Locate the cell with the specified text and output its [x, y] center coordinate. 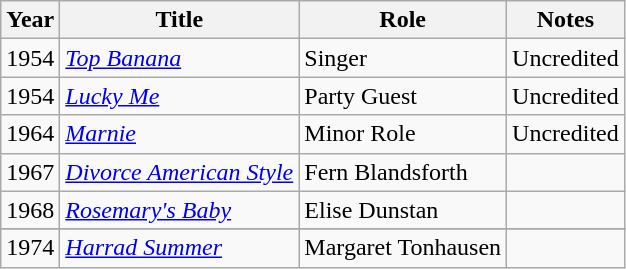
Party Guest [403, 96]
Marnie [180, 134]
1974 [30, 248]
Minor Role [403, 134]
Lucky Me [180, 96]
Elise Dunstan [403, 210]
Margaret Tonhausen [403, 248]
Fern Blandsforth [403, 172]
Title [180, 20]
1968 [30, 210]
Divorce American Style [180, 172]
Notes [566, 20]
1967 [30, 172]
Top Banana [180, 58]
Year [30, 20]
Rosemary's Baby [180, 210]
Role [403, 20]
Singer [403, 58]
Harrad Summer [180, 248]
1964 [30, 134]
